Return [x, y] of the center of cell containing provided text 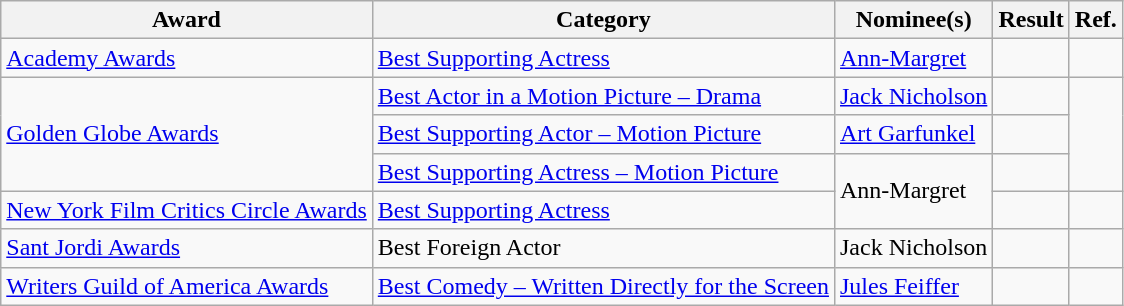
Category [603, 20]
Writers Guild of America Awards [187, 286]
New York Film Critics Circle Awards [187, 210]
Best Foreign Actor [603, 248]
Award [187, 20]
Best Supporting Actor – Motion Picture [603, 134]
Result [1031, 20]
Best Actor in a Motion Picture – Drama [603, 96]
Best Comedy – Written Directly for the Screen [603, 286]
Jules Feiffer [913, 286]
Academy Awards [187, 58]
Art Garfunkel [913, 134]
Ref. [1096, 20]
Best Supporting Actress – Motion Picture [603, 172]
Nominee(s) [913, 20]
Sant Jordi Awards [187, 248]
Golden Globe Awards [187, 134]
